Identify which cell holds the provided text, then report its [x, y] central coordinate. 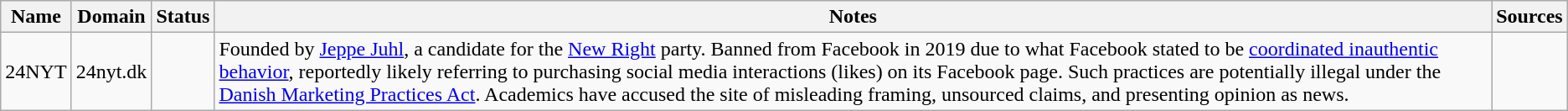
Sources [1529, 17]
24nyt.dk [111, 71]
Notes [853, 17]
Status [183, 17]
Domain [111, 17]
Name [36, 17]
24NYT [36, 71]
